Search for the cell housing the specified text and yield its (x, y) center coordinate. 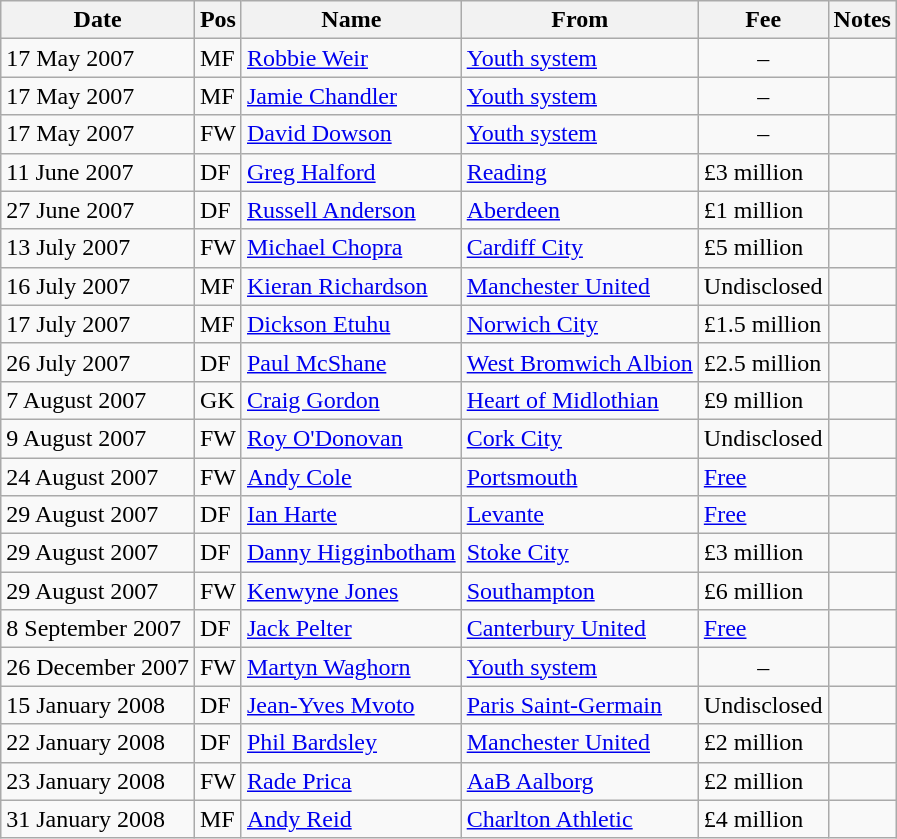
£5 million (763, 248)
GK (218, 400)
Date (98, 20)
16 July 2007 (98, 286)
9 August 2007 (98, 438)
23 January 2008 (98, 781)
Reading (580, 172)
Jack Pelter (351, 629)
Dickson Etuhu (351, 324)
Cardiff City (580, 248)
Aberdeen (580, 210)
Michael Chopra (351, 248)
From (580, 20)
Andy Reid (351, 819)
Paris Saint-Germain (580, 705)
26 July 2007 (98, 362)
31 January 2008 (98, 819)
Canterbury United (580, 629)
Pos (218, 20)
Andy Cole (351, 477)
Kenwyne Jones (351, 591)
Charlton Athletic (580, 819)
27 June 2007 (98, 210)
David Dowson (351, 134)
Levante (580, 515)
Robbie Weir (351, 58)
£9 million (763, 400)
Fee (763, 20)
Danny Higginbotham (351, 553)
Jamie Chandler (351, 96)
15 January 2008 (98, 705)
17 July 2007 (98, 324)
Notes (862, 20)
Portsmouth (580, 477)
£4 million (763, 819)
Martyn Waghorn (351, 667)
Name (351, 20)
£2.5 million (763, 362)
Southampton (580, 591)
Roy O'Donovan (351, 438)
26 December 2007 (98, 667)
8 September 2007 (98, 629)
Rade Prica (351, 781)
£6 million (763, 591)
£1 million (763, 210)
West Bromwich Albion (580, 362)
13 July 2007 (98, 248)
Russell Anderson (351, 210)
24 August 2007 (98, 477)
£1.5 million (763, 324)
Cork City (580, 438)
22 January 2008 (98, 743)
AaB Aalborg (580, 781)
Phil Bardsley (351, 743)
Jean-Yves Mvoto (351, 705)
Heart of Midlothian (580, 400)
Norwich City (580, 324)
Kieran Richardson (351, 286)
7 August 2007 (98, 400)
Paul McShane (351, 362)
11 June 2007 (98, 172)
Ian Harte (351, 515)
Craig Gordon (351, 400)
Stoke City (580, 553)
Greg Halford (351, 172)
